Locate the cell with the specified text and output its [X, Y] center coordinate. 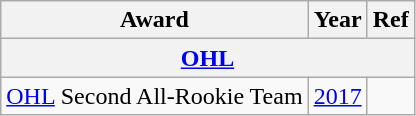
2017 [338, 96]
OHL [208, 58]
Year [338, 20]
OHL Second All-Rookie Team [154, 96]
Award [154, 20]
Ref [390, 20]
